Capture the cell that displays the provided text and extract its (x, y) central coordinate. 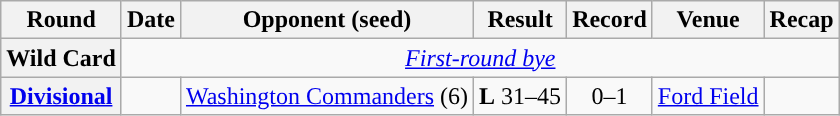
Date (150, 20)
Venue (708, 20)
Wild Card (62, 58)
First-round bye (480, 58)
0–1 (610, 96)
Result (520, 20)
Record (610, 20)
Opponent (seed) (326, 20)
L 31–45 (520, 96)
Recap (802, 20)
Washington Commanders (6) (326, 96)
Divisional (62, 96)
Round (62, 20)
Ford Field (708, 96)
